Scan for the cell matching the given text and deliver its [X, Y] coordinate at center. 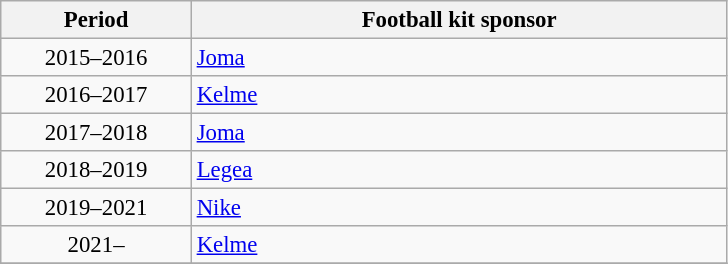
2016–2017 [96, 95]
2015–2016 [96, 58]
2017–2018 [96, 133]
Nike [459, 208]
2018–2019 [96, 170]
Football kit sponsor [459, 20]
Period [96, 20]
2021– [96, 245]
Legea [459, 170]
2019–2021 [96, 208]
